For the text-containing cell, return its midpoint in [x, y] coordinate format. 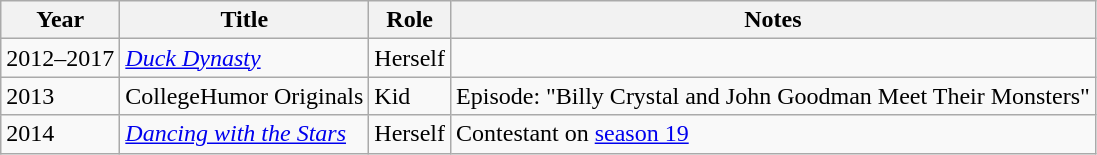
Dancing with the Stars [244, 134]
2012–2017 [60, 58]
Notes [774, 20]
Duck Dynasty [244, 58]
Year [60, 20]
Contestant on season 19 [774, 134]
Episode: "Billy Crystal and John Goodman Meet Their Monsters" [774, 96]
2014 [60, 134]
Role [410, 20]
Kid [410, 96]
2013 [60, 96]
Title [244, 20]
CollegeHumor Originals [244, 96]
